From the cell containing the given text, extract its center point as (x, y) coordinate. 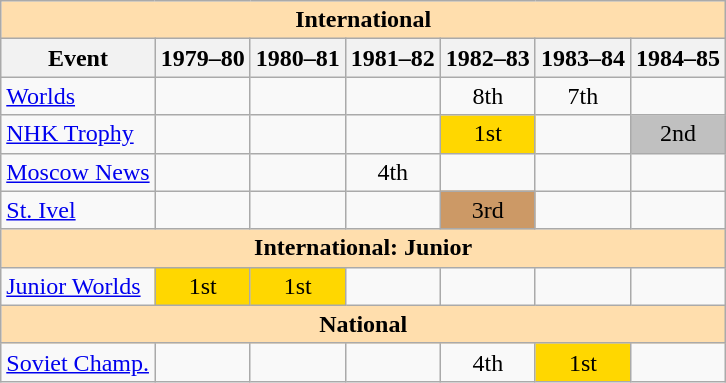
Moscow News (78, 172)
Event (78, 58)
1981–82 (392, 58)
2nd (678, 134)
International (364, 20)
1979–80 (202, 58)
1983–84 (582, 58)
Soviet Champ. (78, 362)
3rd (488, 210)
1984–85 (678, 58)
St. Ivel (78, 210)
Junior Worlds (78, 286)
Worlds (78, 96)
NHK Trophy (78, 134)
1980–81 (298, 58)
7th (582, 96)
International: Junior (364, 248)
1982–83 (488, 58)
8th (488, 96)
National (364, 324)
